Pinpoint the cell where the given text exists, returning its (x, y) midpoint coordinate. 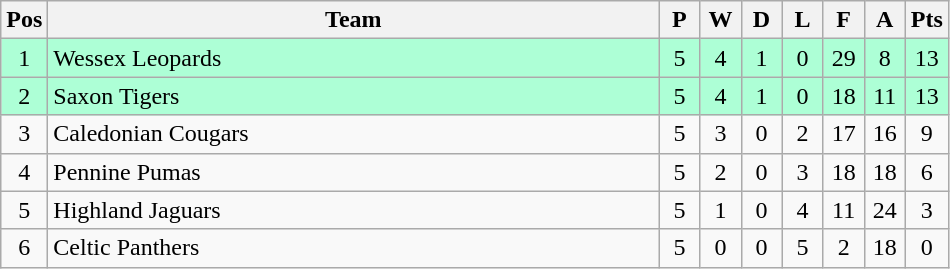
Saxon Tigers (354, 96)
Team (354, 20)
P (680, 20)
F (844, 20)
24 (884, 210)
W (720, 20)
Pennine Pumas (354, 172)
16 (884, 134)
L (802, 20)
Caledonian Cougars (354, 134)
8 (884, 58)
Highland Jaguars (354, 210)
9 (926, 134)
Pts (926, 20)
Pos (24, 20)
Celtic Panthers (354, 248)
17 (844, 134)
A (884, 20)
29 (844, 58)
Wessex Leopards (354, 58)
D (762, 20)
